Determine the (x, y) coordinate at the center of the cell enclosing the given text.  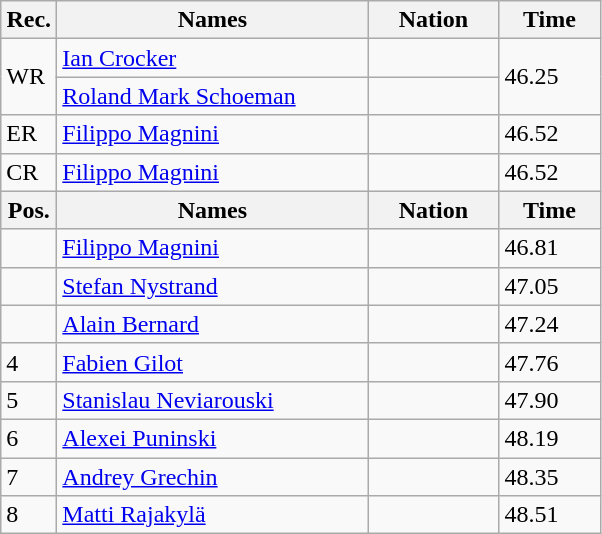
Ian Crocker (212, 58)
WR (29, 77)
47.05 (550, 286)
46.81 (550, 248)
Alain Bernard (212, 324)
Pos. (29, 210)
Alexei Puninski (212, 438)
Stefan Nystrand (212, 286)
48.51 (550, 515)
48.35 (550, 477)
Andrey Grechin (212, 477)
Matti Rajakylä (212, 515)
47.90 (550, 400)
Stanislau Neviarouski (212, 400)
Fabien Gilot (212, 362)
Rec. (29, 20)
48.19 (550, 438)
47.24 (550, 324)
46.25 (550, 77)
CR (29, 172)
5 (29, 400)
4 (29, 362)
6 (29, 438)
47.76 (550, 362)
Roland Mark Schoeman (212, 96)
7 (29, 477)
8 (29, 515)
ER (29, 134)
